Return (X, Y) of the center of cell containing provided text 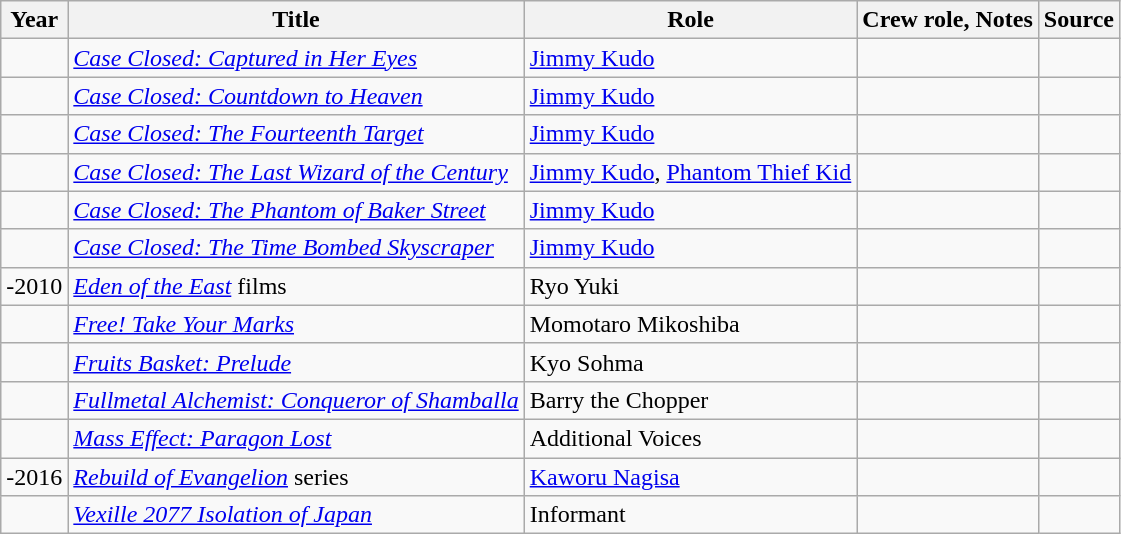
Mass Effect: Paragon Lost (296, 438)
Rebuild of Evangelion series (296, 477)
Barry the Chopper (690, 400)
Free! Take Your Marks (296, 324)
Case Closed: The Phantom of Baker Street (296, 210)
Ryo Yuki (690, 286)
Source (1078, 20)
Vexille 2077 Isolation of Japan (296, 515)
Additional Voices (690, 438)
Role (690, 20)
Fruits Basket: Prelude (296, 362)
Case Closed: Captured in Her Eyes (296, 58)
Case Closed: The Last Wizard of the Century (296, 172)
Case Closed: The Time Bombed Skyscraper (296, 248)
Title (296, 20)
-2016 (34, 477)
Case Closed: Countdown to Heaven (296, 96)
Informant (690, 515)
Kyo Sohma (690, 362)
Kaworu Nagisa (690, 477)
Jimmy Kudo, Phantom Thief Kid (690, 172)
Crew role, Notes (948, 20)
Year (34, 20)
Case Closed: The Fourteenth Target (296, 134)
-2010 (34, 286)
Fullmetal Alchemist: Conqueror of Shamballa (296, 400)
Eden of the East films (296, 286)
Momotaro Mikoshiba (690, 324)
